From the cell containing the given text, extract its center point as [x, y] coordinate. 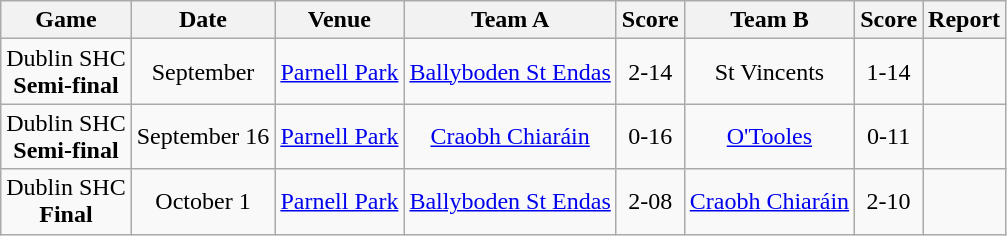
0-11 [889, 136]
September [203, 72]
Dublin SHCFinal [66, 202]
Team A [510, 20]
October 1 [203, 202]
St Vincents [769, 72]
Team B [769, 20]
Venue [340, 20]
Report [964, 20]
1-14 [889, 72]
Date [203, 20]
September 16 [203, 136]
Game [66, 20]
2-14 [650, 72]
2-10 [889, 202]
O'Tooles [769, 136]
2-08 [650, 202]
0-16 [650, 136]
